Provide the [x, y] coordinate of the cell's center where the given text is located.  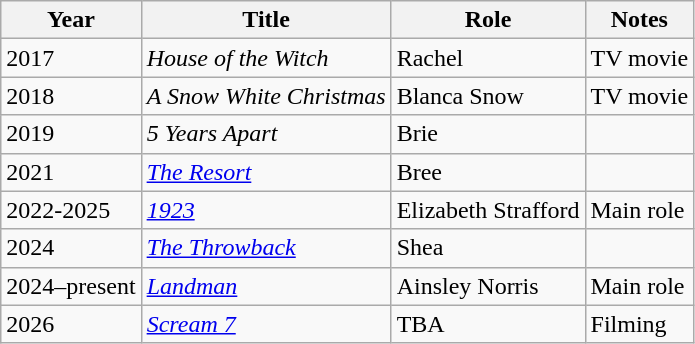
2019 [71, 134]
Brie [488, 134]
Title [266, 20]
Role [488, 20]
Elizabeth Strafford [488, 210]
TBA [488, 324]
1923 [266, 210]
Blanca Snow [488, 96]
2018 [71, 96]
2026 [71, 324]
House of the Witch [266, 58]
Filming [640, 324]
Scream 7 [266, 324]
Landman [266, 286]
2024–present [71, 286]
Ainsley Norris [488, 286]
The Throwback [266, 248]
Shea [488, 248]
A Snow White Christmas [266, 96]
Notes [640, 20]
The Resort [266, 172]
2021 [71, 172]
2017 [71, 58]
Year [71, 20]
Rachel [488, 58]
2024 [71, 248]
Bree [488, 172]
2022-2025 [71, 210]
5 Years Apart [266, 134]
